Return the [X, Y] coordinate for the center point of the cell that contains the specified text.  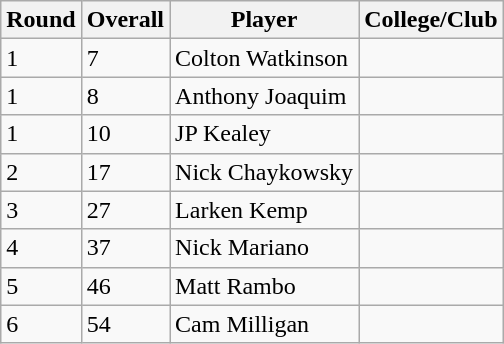
Nick Mariano [264, 248]
Round [41, 20]
6 [41, 324]
JP Kealey [264, 134]
Cam Milligan [264, 324]
7 [125, 58]
Anthony Joaquim [264, 96]
Larken Kemp [264, 210]
Matt Rambo [264, 286]
46 [125, 286]
Overall [125, 20]
3 [41, 210]
54 [125, 324]
Colton Watkinson [264, 58]
College/Club [431, 20]
4 [41, 248]
37 [125, 248]
17 [125, 172]
8 [125, 96]
27 [125, 210]
2 [41, 172]
Player [264, 20]
Nick Chaykowsky [264, 172]
10 [125, 134]
5 [41, 286]
